Scan for the cell matching the given text and deliver its [x, y] coordinate at center. 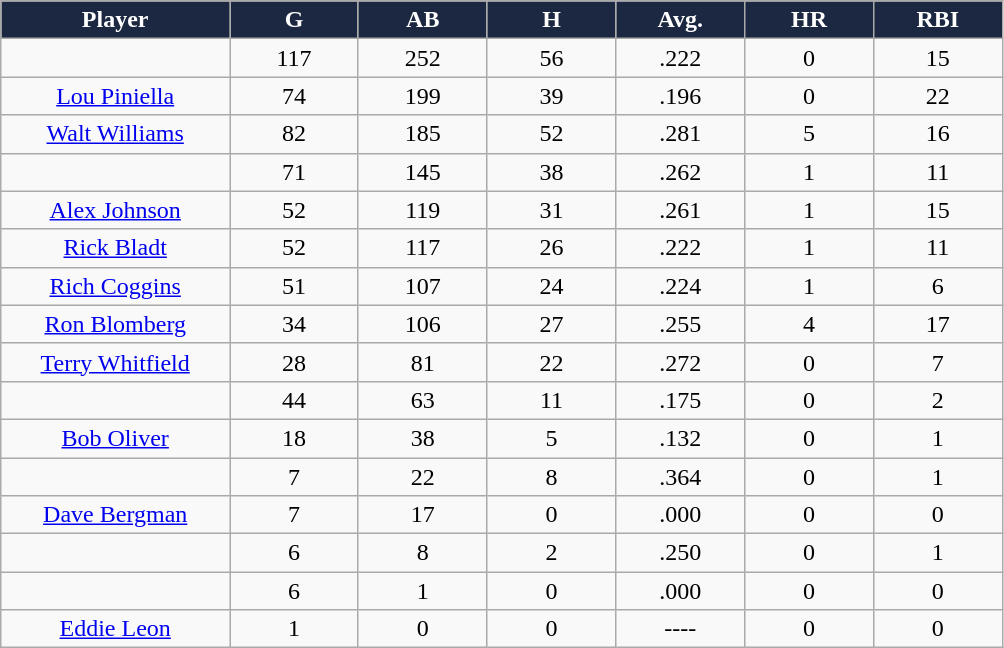
145 [422, 172]
199 [422, 96]
.255 [680, 324]
71 [294, 172]
.250 [680, 553]
RBI [938, 20]
.364 [680, 477]
26 [552, 248]
Alex Johnson [116, 210]
.175 [680, 400]
.262 [680, 172]
51 [294, 286]
G [294, 20]
Terry Whitfield [116, 362]
18 [294, 438]
.281 [680, 134]
56 [552, 58]
44 [294, 400]
185 [422, 134]
24 [552, 286]
119 [422, 210]
Avg. [680, 20]
Walt Williams [116, 134]
252 [422, 58]
Rich Coggins [116, 286]
82 [294, 134]
34 [294, 324]
4 [810, 324]
74 [294, 96]
Player [116, 20]
107 [422, 286]
16 [938, 134]
63 [422, 400]
28 [294, 362]
31 [552, 210]
---- [680, 629]
106 [422, 324]
39 [552, 96]
.132 [680, 438]
.261 [680, 210]
.224 [680, 286]
.272 [680, 362]
Rick Bladt [116, 248]
H [552, 20]
HR [810, 20]
Lou Piniella [116, 96]
Bob Oliver [116, 438]
Dave Bergman [116, 515]
27 [552, 324]
Ron Blomberg [116, 324]
AB [422, 20]
.196 [680, 96]
Eddie Leon [116, 629]
81 [422, 362]
